Locate the cell with the specified text and output its [X, Y] center coordinate. 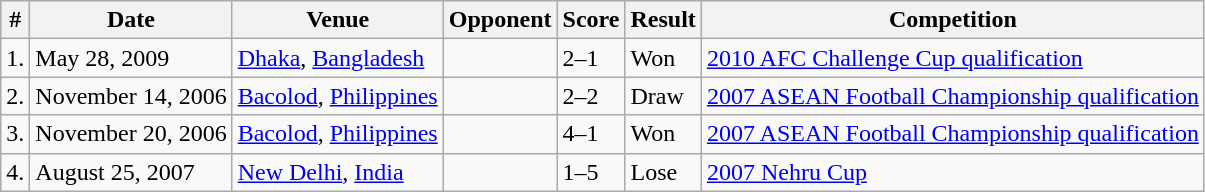
1. [16, 58]
Competition [952, 20]
Draw [663, 96]
November 14, 2006 [131, 96]
Venue [338, 20]
2–2 [591, 96]
4. [16, 172]
2010 AFC Challenge Cup qualification [952, 58]
Opponent [500, 20]
November 20, 2006 [131, 134]
New Delhi, India [338, 172]
Dhaka, Bangladesh [338, 58]
August 25, 2007 [131, 172]
Lose [663, 172]
# [16, 20]
Score [591, 20]
May 28, 2009 [131, 58]
1–5 [591, 172]
Result [663, 20]
2007 Nehru Cup [952, 172]
2. [16, 96]
3. [16, 134]
2–1 [591, 58]
4–1 [591, 134]
Date [131, 20]
